From the cell containing the given text, extract its center point as (X, Y) coordinate. 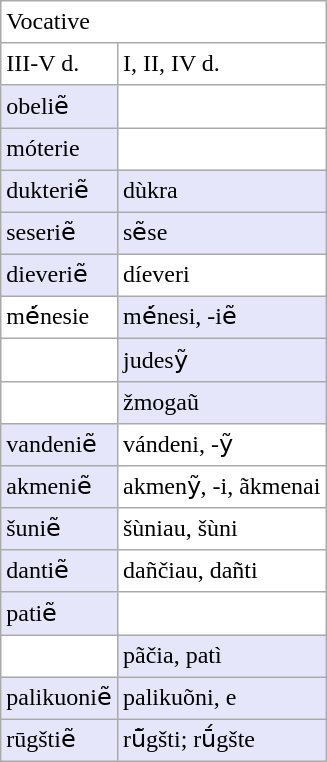
dieveriẽ (60, 275)
Vocative (164, 22)
III-V d. (60, 64)
obeliẽ (60, 106)
žmogaũ (221, 402)
judesỹ (221, 360)
šuniẽ (60, 529)
díeveri (221, 275)
dùkra (221, 191)
seseriẽ (60, 233)
I, II, IV d. (221, 64)
mė́nesi, -iẽ (221, 318)
rū̃gšti; rū́gšte (221, 740)
patiẽ (60, 613)
dukteriẽ (60, 191)
vandeniẽ (60, 444)
palikuõni, e (221, 698)
dañčiau, dañti (221, 571)
móterie (60, 149)
vándeni, -ỹ (221, 444)
akmeniẽ (60, 487)
akmenỹ, -i, ãkmenai (221, 487)
rūgštiẽ (60, 740)
palikuoniẽ (60, 698)
mė́nesie (60, 318)
dantiẽ (60, 571)
šùniau, šùni (221, 529)
sẽse (221, 233)
pãčia, patì (221, 656)
